Find where the given text appears and provide that cell's center as [x, y] coordinate. 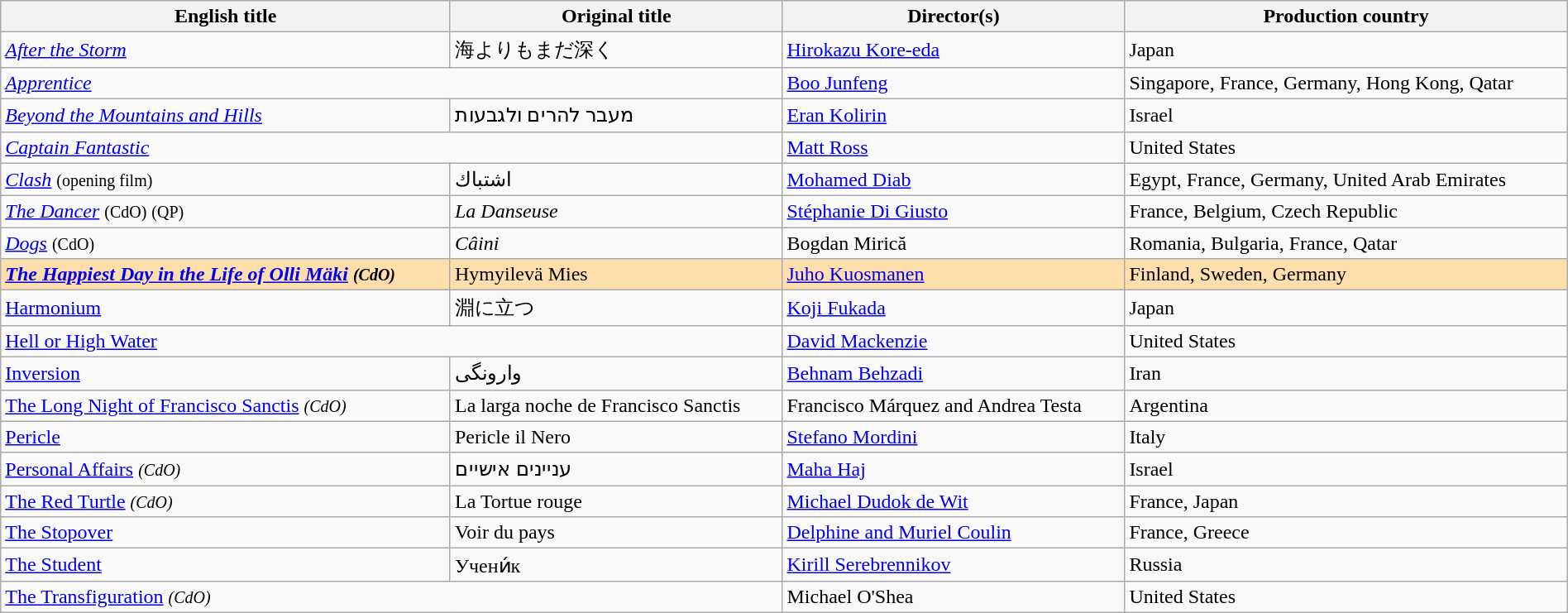
France, Japan [1346, 501]
Pericle [226, 437]
Учени́к [616, 565]
Director(s) [954, 17]
Pericle il Nero [616, 437]
Dogs (CdO) [226, 243]
Eran Kolirin [954, 115]
Voir du pays [616, 533]
淵に立つ [616, 308]
Harmonium [226, 308]
وارونگی [616, 373]
Bogdan Mirică [954, 243]
Original title [616, 17]
The Red Turtle (CdO) [226, 501]
The Student [226, 565]
David Mackenzie [954, 341]
The Transfiguration (CdO) [392, 596]
海よりもまだ深く [616, 50]
The Dancer (CdO) (QP) [226, 212]
Francisco Márquez and Andrea Testa [954, 405]
Boo Junfeng [954, 83]
Captain Fantastic [392, 147]
Production country [1346, 17]
اشتباك [616, 180]
Italy [1346, 437]
Russia [1346, 565]
La larga noche de Francisco Sanctis [616, 405]
Kirill Serebrennikov [954, 565]
The Long Night of Francisco Sanctis (CdO) [226, 405]
Behnam Behzadi [954, 373]
Juho Kuosmanen [954, 275]
Stéphanie Di Giusto [954, 212]
Personal Affairs (CdO) [226, 469]
Clash (opening film) [226, 180]
עניינים אישיים [616, 469]
מעבר להרים ולגבעות [616, 115]
France, Belgium, Czech Republic [1346, 212]
France, Greece [1346, 533]
Maha Haj [954, 469]
La Tortue rouge [616, 501]
Egypt, France, Germany, United Arab Emirates [1346, 180]
Stefano Mordini [954, 437]
La Danseuse [616, 212]
The Happiest Day in the Life of Olli Mäki (CdO) [226, 275]
Matt Ross [954, 147]
Romania, Bulgaria, France, Qatar [1346, 243]
Finland, Sweden, Germany [1346, 275]
Inversion [226, 373]
The Stopover [226, 533]
Iran [1346, 373]
Hirokazu Kore-eda [954, 50]
Argentina [1346, 405]
Michael O'Shea [954, 596]
Michael Dudok de Wit [954, 501]
Koji Fukada [954, 308]
Beyond the Mountains and Hills [226, 115]
Singapore, France, Germany, Hong Kong, Qatar [1346, 83]
Mohamed Diab [954, 180]
Hymyilevä Mies [616, 275]
English title [226, 17]
Delphine and Muriel Coulin [954, 533]
Hell or High Water [392, 341]
Apprentice [392, 83]
Câini [616, 243]
After the Storm [226, 50]
